Detect which cell encompasses the target text, then output its (X, Y) center coordinate. 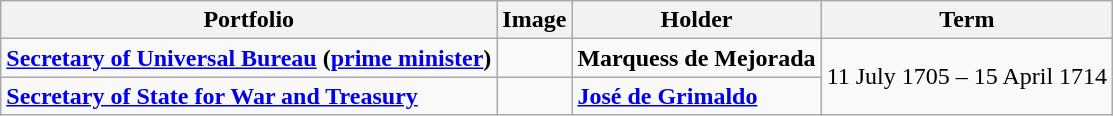
Holder (696, 20)
Secretary of State for War and Treasury (249, 96)
Term (967, 20)
José de Grimaldo (696, 96)
Secretary of Universal Bureau (prime minister) (249, 58)
11 July 1705 – 15 April 1714 (967, 77)
Marquess de Mejorada (696, 58)
Image (534, 20)
Portfolio (249, 20)
